Find where the given text appears and provide that cell's center as (X, Y) coordinate. 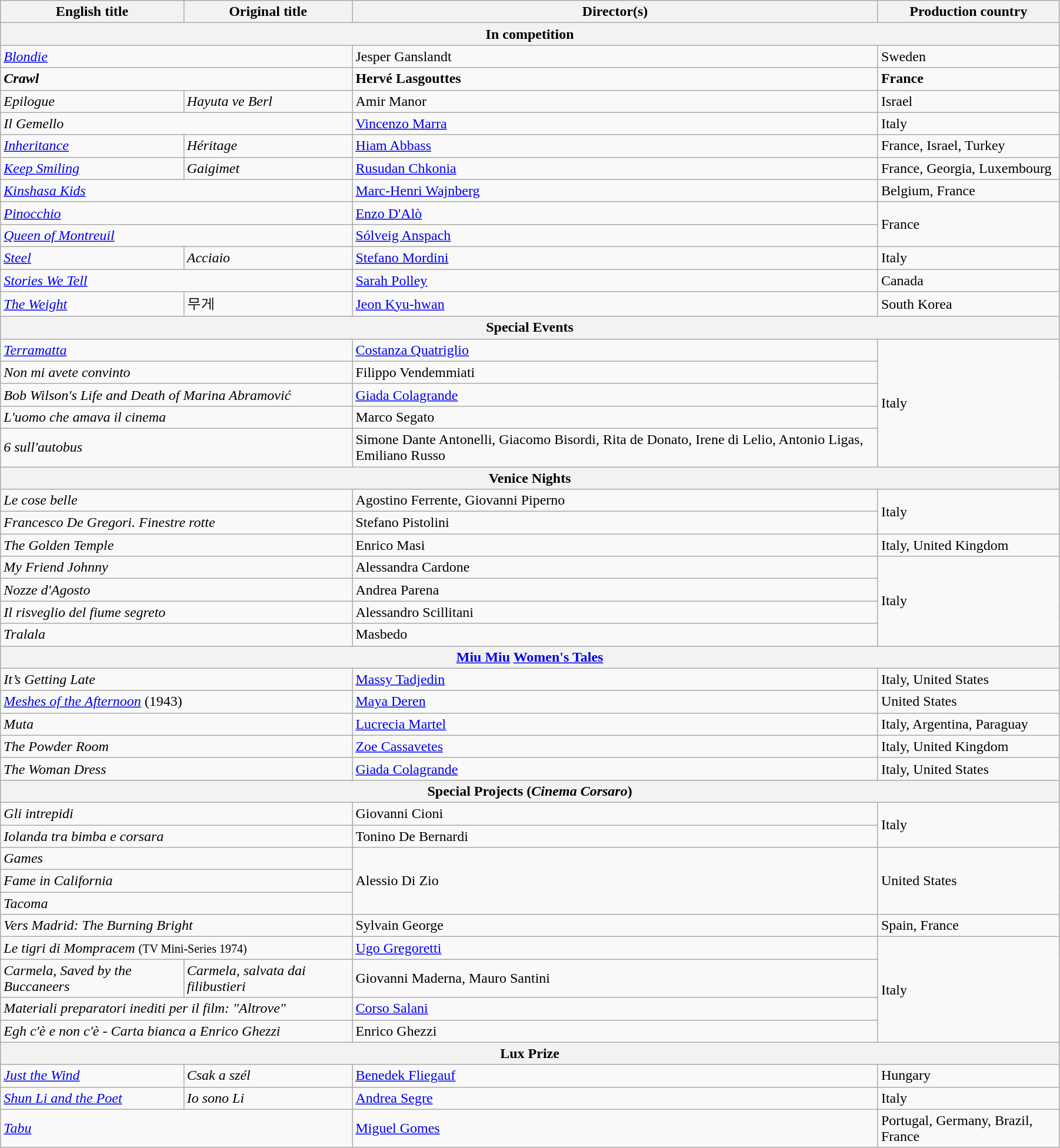
Portugal, Germany, Brazil, France (968, 1128)
Director(s) (615, 12)
Giovanni Maderna, Mauro Santini (615, 979)
Hungary (968, 1076)
Simone Dante Antonelli, Giacomo Bisordi, Rita de Donato, Irene di Lelio, Antonio Ligas, Emiliano Russo (615, 447)
Venice Nights (530, 478)
Jesper Ganslandt (615, 56)
Le tigri di Mompracem (TV Mini-Series 1974) (176, 948)
Tralala (176, 635)
Francesco De Gregori. Finestre rotte (176, 523)
Andrea Parena (615, 590)
Gaigimet (268, 168)
Alessandra Cardone (615, 568)
Miguel Gomes (615, 1128)
Queen of Montreuil (176, 235)
France, Georgia, Luxembourg (968, 168)
Kinshasa Kids (176, 191)
The Weight (92, 305)
Sarah Polley (615, 281)
Shun Li and the Poet (92, 1098)
6 sull'autobus (176, 447)
Hiam Abbass (615, 146)
Gli intrepidi (176, 813)
Production country (968, 12)
Alessandro Scillitani (615, 612)
Le cose belle (176, 500)
무게 (268, 305)
Massy Tadjedin (615, 679)
Costanza Quatriglio (615, 350)
Héritage (268, 146)
Benedek Fliegauf (615, 1076)
Tonino De Bernardi (615, 836)
Marco Segato (615, 417)
Enrico Ghezzi (615, 1031)
L'uomo che amava il cinema (176, 417)
Non mi avete convinto (176, 372)
Keep Smiling (92, 168)
Vers Madrid: The Burning Bright (176, 926)
Lucrecia Martel (615, 724)
Rusudan Chkonia (615, 168)
Tabu (176, 1128)
Italy, Argentina, Paraguay (968, 724)
My Friend Johnny (176, 568)
Pinocchio (176, 213)
Jeon Kyu-hwan (615, 305)
Alessio Di Zio (615, 881)
Muta (176, 724)
Il risveglio del fiume segreto (176, 612)
Csak a szél (268, 1076)
Stefano Mordini (615, 258)
Blondie (176, 56)
Io sono Li (268, 1098)
The Powder Room (176, 746)
It’s Getting Late (176, 679)
Canada (968, 281)
Special Events (530, 328)
Terramatta (176, 350)
Stefano Pistolini (615, 523)
Marc-Henri Wajnberg (615, 191)
Materiali preparatori inediti per il film: "Altrove" (176, 1009)
The Golden Temple (176, 545)
Maya Deren (615, 702)
Sólveig Anspach (615, 235)
Spain, France (968, 926)
Bob Wilson's Life and Death of Marina Abramović (176, 395)
Egh c'è e non c'è - Carta bianca a Enrico Ghezzi (176, 1031)
Meshes of the Afternoon (1943) (176, 702)
Inheritance (92, 146)
Carmela, salvata dai filibustieri (268, 979)
English title (92, 12)
Hervé Lasgouttes (615, 79)
Original title (268, 12)
Ugo Gregoretti (615, 948)
Acciaio (268, 258)
Amir Manor (615, 101)
Lux Prize (530, 1053)
Agostino Ferrente, Giovanni Piperno (615, 500)
Vincenzo Marra (615, 124)
Sylvain George (615, 926)
Sweden (968, 56)
Epilogue (92, 101)
Israel (968, 101)
Masbedo (615, 635)
Miu Miu Women's Tales (530, 657)
Steel (92, 258)
Special Projects (Cinema Corsaro) (530, 791)
South Korea (968, 305)
Enrico Masi (615, 545)
Corso Salani (615, 1009)
In competition (530, 34)
Tacoma (176, 903)
Belgium, France (968, 191)
Zoe Cassavetes (615, 746)
France, Israel, Turkey (968, 146)
Carmela, Saved by the Buccaneers (92, 979)
Il Gemello (176, 124)
The Woman Dress (176, 769)
Stories We Tell (176, 281)
Crawl (176, 79)
Filippo Vendemmiati (615, 372)
Games (176, 859)
Fame in California (176, 881)
Just the Wind (92, 1076)
Iolanda tra bimba e corsara (176, 836)
Hayuta ve Berl (268, 101)
Giovanni Cioni (615, 813)
Nozze d'Agosto (176, 590)
Enzo D'Alò (615, 213)
Andrea Segre (615, 1098)
